Locate the cell with the specified text and output its [X, Y] center coordinate. 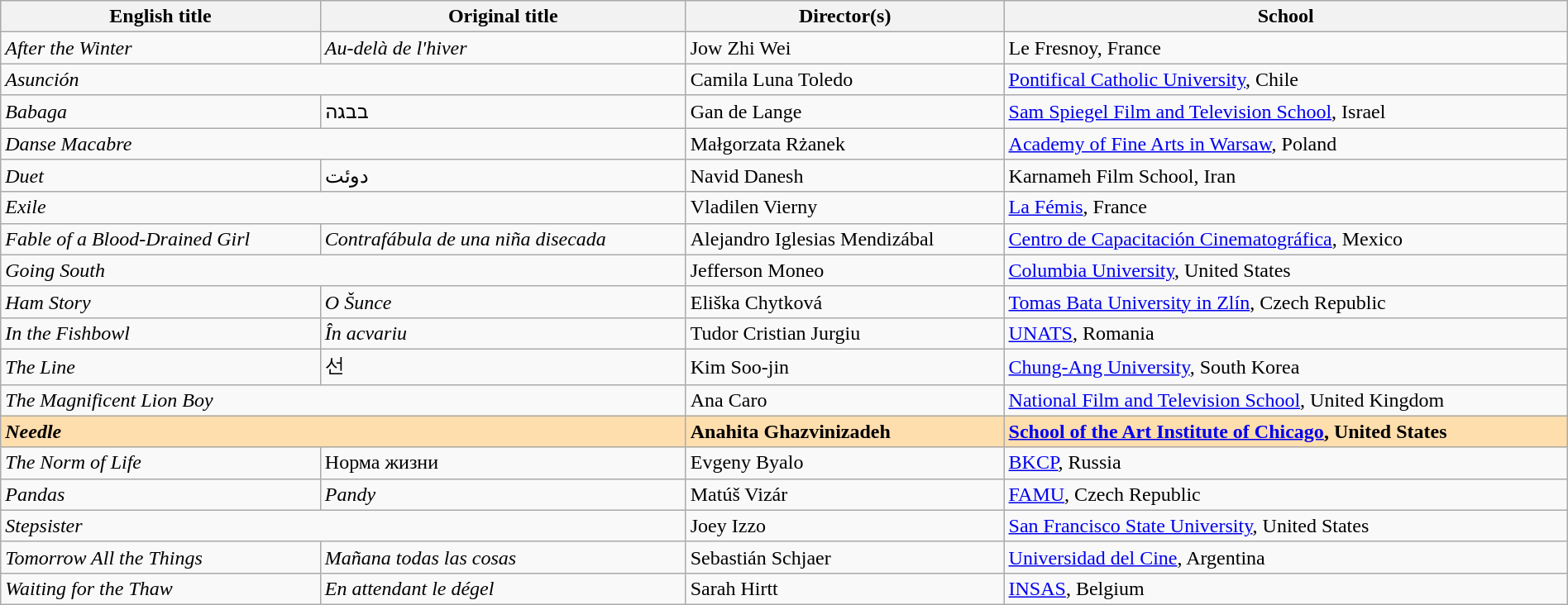
Original title [503, 17]
Норма жизни [503, 463]
INSAS, Belgium [1285, 588]
La Fémis, France [1285, 207]
Pandas [160, 494]
School of the Art Institute of Chicago, United States [1285, 431]
Academy of Fine Arts in Warsaw, Poland [1285, 143]
After the Winter [160, 48]
Ana Caro [845, 400]
Sam Spiegel Film and Television School, Israel [1285, 112]
Anahita Ghazvinizadeh [845, 431]
Duet [160, 176]
Sebastián Schjaer [845, 557]
Chung-Ang University, South Korea [1285, 367]
Universidad del Cine, Argentina [1285, 557]
Director(s) [845, 17]
National Film and Television School, United Kingdom [1285, 400]
FAMU, Czech Republic [1285, 494]
Tudor Cristian Jurgiu [845, 333]
The Norm of Life [160, 463]
Evgeny Byalo [845, 463]
Pandy [503, 494]
San Francisco State University, United States [1285, 526]
School [1285, 17]
Stepsister [343, 526]
Tomas Bata University in Zlín, Czech Republic [1285, 302]
Karnameh Film School, Iran [1285, 176]
Tomorrow All the Things [160, 557]
Going South [343, 270]
Kim Soo-jin [845, 367]
Fable of a Blood-Drained Girl [160, 239]
The Line [160, 367]
Camila Luna Toledo [845, 79]
Le Fresnoy, France [1285, 48]
UNATS, Romania [1285, 333]
Matúš Vizár [845, 494]
Jefferson Moneo [845, 270]
În acvariu [503, 333]
Małgorzata Rżanek [845, 143]
선 [503, 367]
The Magnificent Lion Boy [343, 400]
Jow Zhi Wei [845, 48]
Centro de Capacitación Cinematográfica, Mexico [1285, 239]
Au-delà de l'hiver [503, 48]
Needle [343, 431]
Joey Izzo [845, 526]
Vladilen Vierny [845, 207]
In the Fishbowl [160, 333]
Danse Macabre [343, 143]
Sarah Hirtt [845, 588]
Mañana todas las cosas [503, 557]
Contrafábula de una niña disecada [503, 239]
En attendant le dégel [503, 588]
Exile [343, 207]
Asunción [343, 79]
Columbia University, United States [1285, 270]
Babaga [160, 112]
Ham Story [160, 302]
Navid Danesh [845, 176]
בבגה [503, 112]
Alejandro Iglesias Mendizábal [845, 239]
Waiting for the Thaw [160, 588]
O Šunce [503, 302]
Gan de Lange [845, 112]
دوئت [503, 176]
Pontifical Catholic University, Chile [1285, 79]
English title [160, 17]
Eliška Chytková [845, 302]
BKCP, Russia [1285, 463]
